Find where the given text appears and provide that cell's center as (x, y) coordinate. 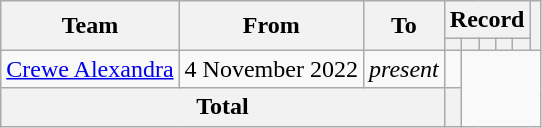
present (404, 69)
4 November 2022 (271, 69)
Crewe Alexandra (90, 69)
To (404, 26)
Total (223, 107)
From (271, 26)
Team (90, 26)
Record (487, 20)
